Return (X, Y) of the center of cell containing provided text 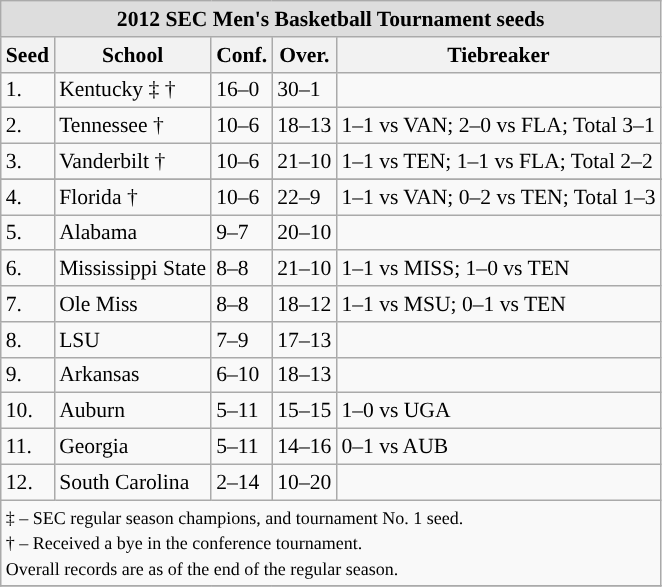
7–9 (242, 340)
17–13 (304, 340)
Auburn (132, 411)
12. (28, 482)
1–1 vs VAN; 0–2 vs TEN; Total 1–3 (498, 197)
15–15 (304, 411)
School (132, 55)
6. (28, 269)
5. (28, 233)
11. (28, 447)
9–7 (242, 233)
Vanderbilt † (132, 162)
1–1 vs MSU; 0–1 vs TEN (498, 304)
Ole Miss (132, 304)
16–0 (242, 90)
3. (28, 162)
Arkansas (132, 375)
18–12 (304, 304)
Mississippi State (132, 269)
Tennessee † (132, 126)
1–1 vs TEN; 1–1 vs FLA; Total 2–2 (498, 162)
Florida † (132, 197)
Georgia (132, 447)
1–1 vs VAN; 2–0 vs FLA; Total 3–1 (498, 126)
10. (28, 411)
Conf. (242, 55)
6–10 (242, 375)
0–1 vs AUB (498, 447)
20–10 (304, 233)
14–16 (304, 447)
7. (28, 304)
8. (28, 340)
Kentucky ‡ † (132, 90)
30–1 (304, 90)
2012 SEC Men's Basketball Tournament seeds (331, 19)
Tiebreaker (498, 55)
2. (28, 126)
2–14 (242, 482)
South Carolina (132, 482)
1. (28, 90)
9. (28, 375)
1–1 vs MISS; 1–0 vs TEN (498, 269)
Over. (304, 55)
10–20 (304, 482)
22–9 (304, 197)
1–0 vs UGA (498, 411)
4. (28, 197)
LSU (132, 340)
Alabama (132, 233)
Seed (28, 55)
